Return [X, Y] of the center of cell containing provided text 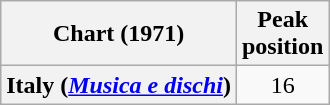
Chart (1971) [119, 34]
Peakposition [282, 34]
Italy (Musica e dischi) [119, 85]
16 [282, 85]
